Identify which cell holds the provided text, then report its [X, Y] central coordinate. 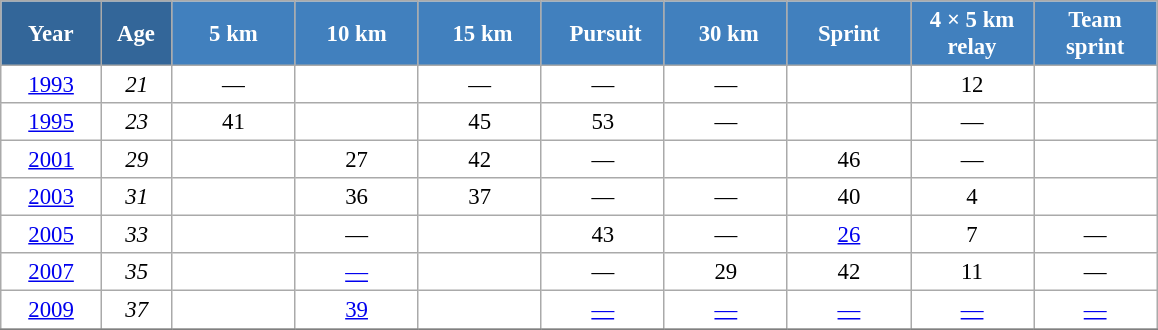
1993 [52, 85]
27 [356, 160]
21 [136, 85]
10 km [356, 34]
40 [848, 197]
2003 [52, 197]
Sprint [848, 34]
5 km [234, 34]
2001 [52, 160]
30 km [726, 34]
Pursuit [602, 34]
1995 [52, 122]
23 [136, 122]
41 [234, 122]
15 km [480, 34]
43 [602, 235]
Age [136, 34]
46 [848, 160]
31 [136, 197]
Team sprint [1096, 34]
45 [480, 122]
36 [356, 197]
35 [136, 273]
11 [972, 273]
2009 [52, 310]
33 [136, 235]
4 × 5 km relay [972, 34]
12 [972, 85]
4 [972, 197]
2007 [52, 273]
53 [602, 122]
26 [848, 235]
Year [52, 34]
7 [972, 235]
2005 [52, 235]
39 [356, 310]
